Identify which cell holds the provided text, then report its [X, Y] central coordinate. 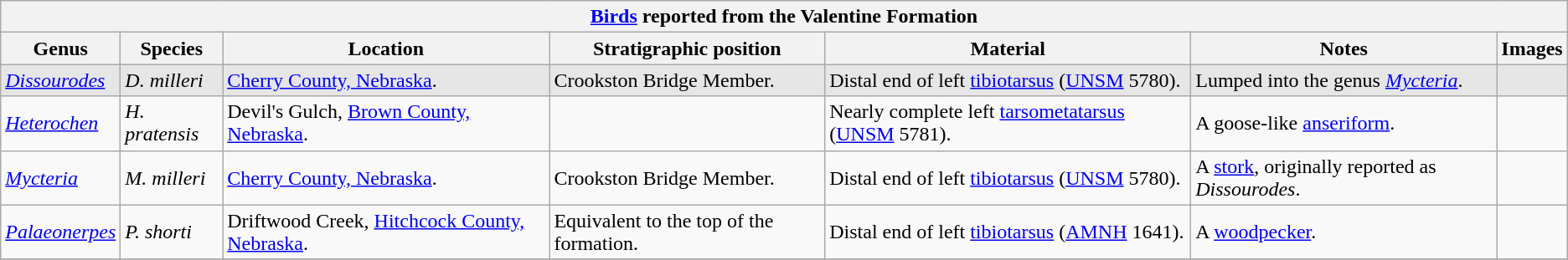
Driftwood Creek, Hitchcock County, Nebraska. [386, 232]
Dissourodes [60, 80]
Nearly complete left tarsometatarsus (UNSM 5781). [1008, 124]
Genus [60, 48]
A woodpecker. [1344, 232]
H. pratensis [172, 124]
Images [1532, 48]
Material [1008, 48]
P. shorti [172, 232]
Stratigraphic position [687, 48]
Notes [1344, 48]
A stork, originally reported as Dissourodes. [1344, 177]
Devil's Gulch, Brown County, Nebraska. [386, 124]
Mycteria [60, 177]
Lumped into the genus Mycteria. [1344, 80]
Distal end of left tibiotarsus (AMNH 1641). [1008, 232]
Species [172, 48]
A goose-like anseriform. [1344, 124]
M. milleri [172, 177]
Birds reported from the Valentine Formation [784, 17]
Palaeonerpes [60, 232]
Equivalent to the top of the formation. [687, 232]
D. milleri [172, 80]
Heterochen [60, 124]
Location [386, 48]
